Extract the (X, Y) coordinate from the center of the cell holding the provided text.  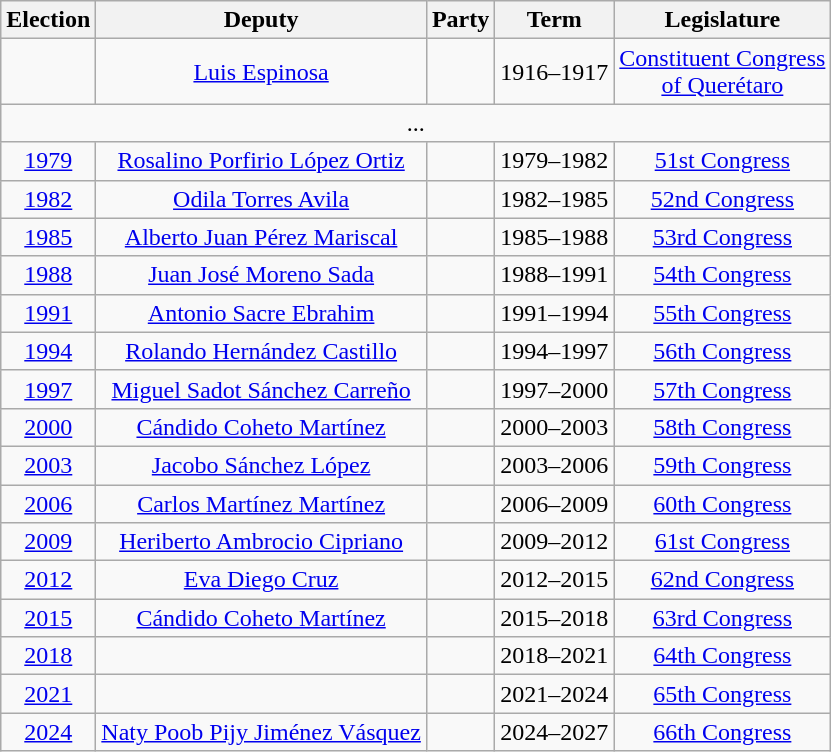
... (416, 123)
2003–2006 (554, 465)
60th Congress (722, 503)
57th Congress (722, 389)
Jacobo Sánchez López (262, 465)
51st Congress (722, 161)
Odila Torres Avila (262, 199)
Antonio Sacre Ebrahim (262, 313)
2000 (48, 427)
1994 (48, 351)
1979–1982 (554, 161)
2024 (48, 732)
Rosalino Porfirio López Ortiz (262, 161)
Election (48, 20)
Party (460, 20)
63rd Congress (722, 618)
2018–2021 (554, 656)
1985 (48, 237)
1988 (48, 275)
1916–1917 (554, 72)
Juan José Moreno Sada (262, 275)
1997 (48, 389)
59th Congress (722, 465)
Rolando Hernández Castillo (262, 351)
Luis Espinosa (262, 72)
1991–1994 (554, 313)
Eva Diego Cruz (262, 580)
Alberto Juan Pérez Mariscal (262, 237)
Term (554, 20)
1994–1997 (554, 351)
52nd Congress (722, 199)
2009–2012 (554, 542)
Constituent Congressof Querétaro (722, 72)
62nd Congress (722, 580)
Naty Poob Pijy Jiménez Vásquez (262, 732)
Carlos Martínez Martínez (262, 503)
1991 (48, 313)
1985–1988 (554, 237)
2012–2015 (554, 580)
53rd Congress (722, 237)
65th Congress (722, 694)
61st Congress (722, 542)
1988–1991 (554, 275)
2015–2018 (554, 618)
2003 (48, 465)
1979 (48, 161)
2006–2009 (554, 503)
2009 (48, 542)
2021–2024 (554, 694)
2006 (48, 503)
1982–1985 (554, 199)
64th Congress (722, 656)
2018 (48, 656)
1982 (48, 199)
2021 (48, 694)
Miguel Sadot Sánchez Carreño (262, 389)
2015 (48, 618)
Heriberto Ambrocio Cipriano (262, 542)
55th Congress (722, 313)
2024–2027 (554, 732)
2000–2003 (554, 427)
Deputy (262, 20)
56th Congress (722, 351)
66th Congress (722, 732)
2012 (48, 580)
54th Congress (722, 275)
1997–2000 (554, 389)
58th Congress (722, 427)
Legislature (722, 20)
